Determine the [X, Y] coordinate at the center of the cell enclosing the given text.  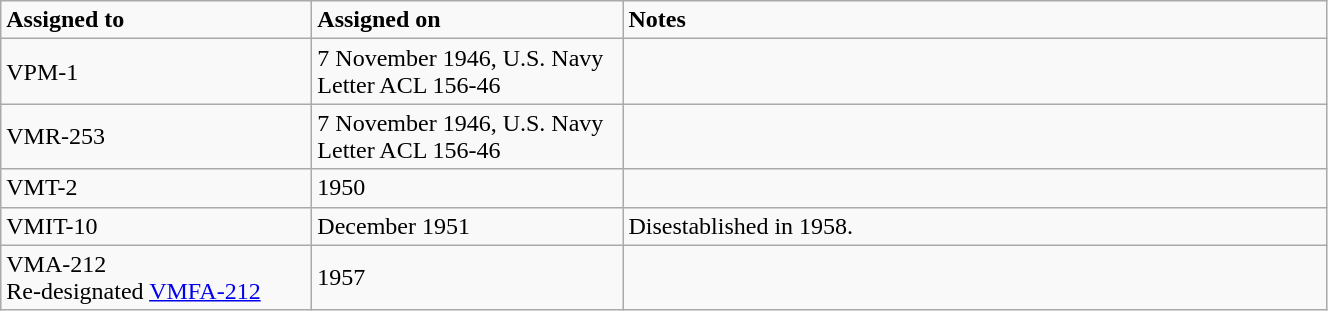
Assigned on [468, 20]
VPM-1 [156, 72]
VMR-253 [156, 136]
VMT-2 [156, 188]
VMIT-10 [156, 226]
Notes [975, 20]
Disestablished in 1958. [975, 226]
Assigned to [156, 20]
December 1951 [468, 226]
1950 [468, 188]
VMA-212Re-designated VMFA-212 [156, 278]
1957 [468, 278]
